Determine the [X, Y] coordinate at the center of the cell enclosing the given text.  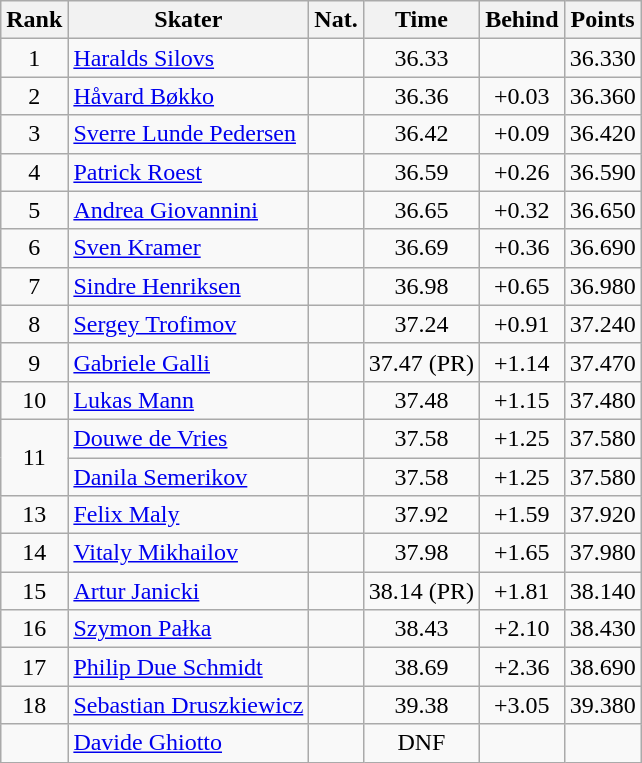
37.48 [421, 400]
37.92 [421, 515]
Artur Janicki [188, 591]
36.65 [421, 210]
37.240 [602, 324]
+2.10 [522, 629]
Sindre Henriksen [188, 286]
+1.59 [522, 515]
Davide Ghiotto [188, 743]
36.33 [421, 58]
9 [34, 362]
36.36 [421, 96]
16 [34, 629]
Sven Kramer [188, 248]
1 [34, 58]
38.430 [602, 629]
Lukas Mann [188, 400]
36.650 [602, 210]
+0.32 [522, 210]
38.14 (PR) [421, 591]
37.98 [421, 553]
10 [34, 400]
3 [34, 134]
+0.03 [522, 96]
37.920 [602, 515]
+1.65 [522, 553]
36.360 [602, 96]
11 [34, 457]
38.43 [421, 629]
+1.14 [522, 362]
6 [34, 248]
5 [34, 210]
Haralds Silovs [188, 58]
+1.81 [522, 591]
+1.15 [522, 400]
37.24 [421, 324]
38.69 [421, 667]
36.330 [602, 58]
36.420 [602, 134]
Danila Semerikov [188, 477]
36.69 [421, 248]
DNF [421, 743]
38.690 [602, 667]
36.42 [421, 134]
14 [34, 553]
+0.09 [522, 134]
Skater [188, 20]
13 [34, 515]
17 [34, 667]
+3.05 [522, 705]
Håvard Bøkko [188, 96]
39.38 [421, 705]
+0.36 [522, 248]
36.980 [602, 286]
Szymon Pałka [188, 629]
7 [34, 286]
Patrick Roest [188, 172]
37.980 [602, 553]
Vitaly Mikhailov [188, 553]
37.480 [602, 400]
Sebastian Druszkiewicz [188, 705]
+0.65 [522, 286]
Sverre Lunde Pedersen [188, 134]
Nat. [336, 20]
Andrea Giovannini [188, 210]
38.140 [602, 591]
+0.26 [522, 172]
Rank [34, 20]
36.690 [602, 248]
Points [602, 20]
18 [34, 705]
Behind [522, 20]
Time [421, 20]
15 [34, 591]
2 [34, 96]
Gabriele Galli [188, 362]
+2.36 [522, 667]
Sergey Trofimov [188, 324]
8 [34, 324]
4 [34, 172]
36.590 [602, 172]
+0.91 [522, 324]
39.380 [602, 705]
Felix Maly [188, 515]
37.47 (PR) [421, 362]
37.470 [602, 362]
36.59 [421, 172]
Douwe de Vries [188, 438]
Philip Due Schmidt [188, 667]
36.98 [421, 286]
